Scan for the cell matching the given text and deliver its [x, y] coordinate at center. 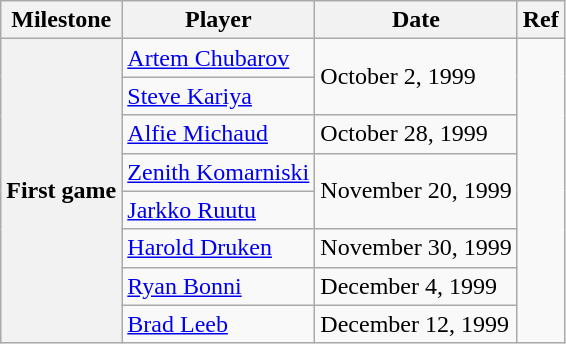
First game [62, 191]
October 2, 1999 [416, 77]
Steve Kariya [218, 96]
Ryan Bonni [218, 286]
November 30, 1999 [416, 248]
Ref [540, 20]
Harold Druken [218, 248]
Milestone [62, 20]
Player [218, 20]
December 4, 1999 [416, 286]
November 20, 1999 [416, 191]
October 28, 1999 [416, 134]
Artem Chubarov [218, 58]
Alfie Michaud [218, 134]
Zenith Komarniski [218, 172]
Brad Leeb [218, 324]
Jarkko Ruutu [218, 210]
Date [416, 20]
December 12, 1999 [416, 324]
